Pinpoint the cell where the given text exists, returning its (X, Y) midpoint coordinate. 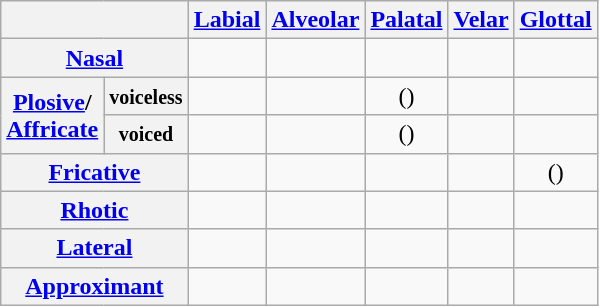
Palatal (406, 20)
Velar (481, 20)
Lateral (94, 248)
Fricative (94, 172)
voiced (146, 134)
voiceless (146, 96)
Rhotic (94, 210)
Glottal (556, 20)
Plosive/Affricate (52, 115)
Labial (227, 20)
Alveolar (316, 20)
Approximant (94, 286)
Nasal (94, 58)
